Capture the cell that displays the provided text and extract its (X, Y) central coordinate. 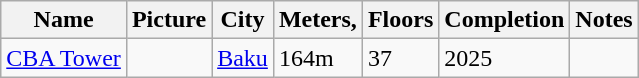
CBA Tower (64, 58)
City (243, 20)
Meters, (318, 20)
Baku (243, 58)
2025 (504, 58)
164m (318, 58)
37 (400, 58)
Completion (504, 20)
Notes (604, 20)
Name (64, 20)
Floors (400, 20)
Picture (168, 20)
